Output the [x, y] coordinate of the center of the cell containing the given text.  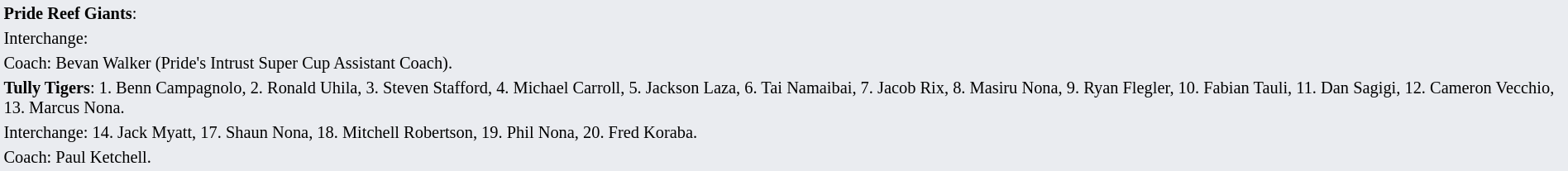
Coach: Bevan Walker (Pride's Intrust Super Cup Assistant Coach). [784, 63]
Interchange: 14. Jack Myatt, 17. Shaun Nona, 18. Mitchell Robertson, 19. Phil Nona, 20. Fred Koraba. [784, 132]
Coach: Paul Ketchell. [784, 157]
Interchange: [784, 38]
Pride Reef Giants: [784, 13]
